Extract the [x, y] coordinate from the center of the cell holding the provided text.  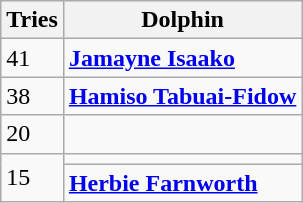
Herbie Farnworth [182, 183]
38 [32, 96]
Hamiso Tabuai-Fidow [182, 96]
41 [32, 58]
Tries [32, 20]
15 [32, 178]
20 [32, 134]
Dolphin [182, 20]
Jamayne Isaako [182, 58]
